Return the [x, y] coordinate for the center point of the cell that contains the specified text.  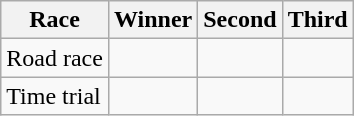
Winner [152, 20]
Time trial [55, 96]
Race [55, 20]
Third [318, 20]
Second [240, 20]
Road race [55, 58]
